From the cell containing the given text, extract its center point as (X, Y) coordinate. 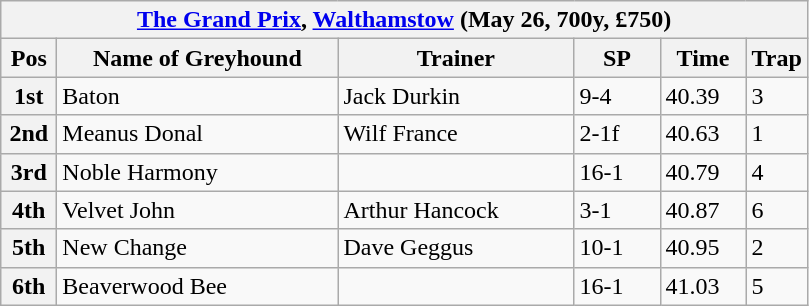
4th (29, 210)
40.39 (703, 96)
Velvet John (198, 210)
Time (703, 58)
3-1 (617, 210)
Noble Harmony (198, 172)
6 (776, 210)
The Grand Prix, Walthamstow (May 26, 700y, £750) (404, 20)
5 (776, 286)
Name of Greyhound (198, 58)
4 (776, 172)
40.87 (703, 210)
6th (29, 286)
New Change (198, 248)
Beaverwood Bee (198, 286)
5th (29, 248)
Baton (198, 96)
10-1 (617, 248)
9-4 (617, 96)
41.03 (703, 286)
Arthur Hancock (456, 210)
1 (776, 134)
2nd (29, 134)
Pos (29, 58)
Jack Durkin (456, 96)
Trap (776, 58)
40.79 (703, 172)
3 (776, 96)
2-1f (617, 134)
1st (29, 96)
Meanus Donal (198, 134)
Wilf France (456, 134)
40.63 (703, 134)
Dave Geggus (456, 248)
Trainer (456, 58)
2 (776, 248)
40.95 (703, 248)
SP (617, 58)
3rd (29, 172)
